Capture the cell that displays the provided text and extract its (X, Y) central coordinate. 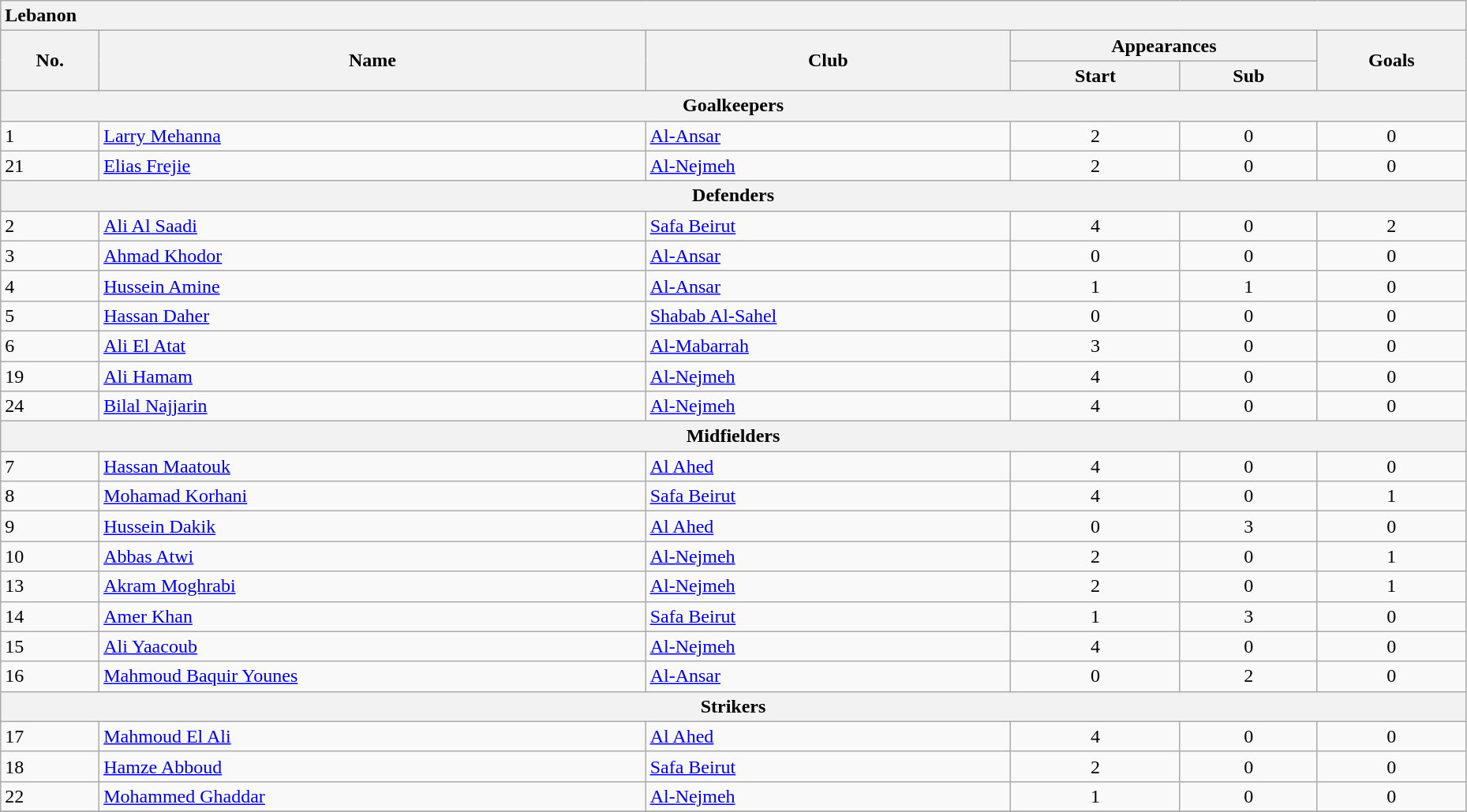
19 (51, 376)
Hassan Daher (372, 316)
6 (51, 346)
5 (51, 316)
22 (51, 796)
Hussein Amine (372, 286)
Appearances (1165, 46)
Lebanon (734, 16)
21 (51, 166)
Goalkeepers (734, 106)
Ali Hamam (372, 376)
Name (372, 61)
Goals (1391, 61)
Midfielders (734, 436)
Mahmoud El Ali (372, 736)
14 (51, 616)
13 (51, 586)
Mahmoud Baquir Younes (372, 676)
7 (51, 466)
9 (51, 526)
Larry Mehanna (372, 136)
Mohammed Ghaddar (372, 796)
Hamze Abboud (372, 766)
Amer Khan (372, 616)
24 (51, 406)
Ali Al Saadi (372, 226)
Defenders (734, 196)
15 (51, 646)
17 (51, 736)
Ahmad Khodor (372, 256)
No. (51, 61)
10 (51, 556)
16 (51, 676)
Akram Moghrabi (372, 586)
Strikers (734, 706)
Ali Yaacoub (372, 646)
Al-Mabarrah (828, 346)
Hassan Maatouk (372, 466)
8 (51, 496)
Abbas Atwi (372, 556)
Club (828, 61)
Mohamad Korhani (372, 496)
Start (1095, 76)
Elias Frejie (372, 166)
Shabab Al-Sahel (828, 316)
Bilal Najjarin (372, 406)
Hussein Dakik (372, 526)
Ali El Atat (372, 346)
Sub (1248, 76)
18 (51, 766)
